For the text-containing cell, return its midpoint in [x, y] coordinate format. 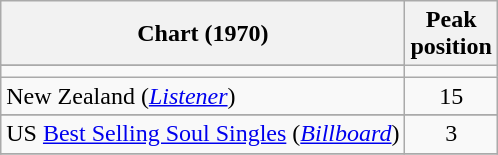
US Best Selling Soul Singles (Billboard) [203, 134]
Chart (1970) [203, 34]
15 [451, 96]
Peakposition [451, 34]
3 [451, 134]
New Zealand (Listener) [203, 96]
